Provide the (X, Y) coordinate of the cell's center where the given text is located.  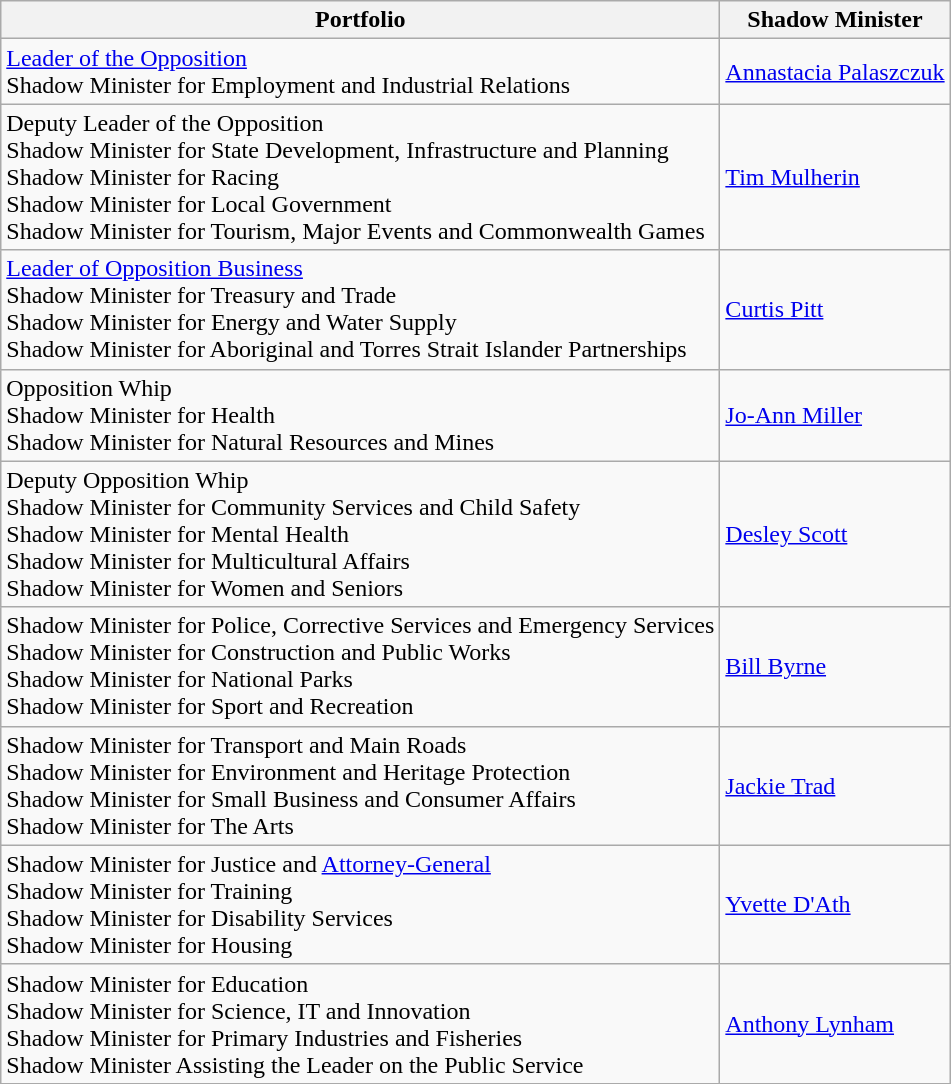
Bill Byrne (835, 666)
Curtis Pitt (835, 310)
Tim Mulherin (835, 177)
Annastacia Palaszczuk (835, 72)
Jackie Trad (835, 786)
Shadow Minister (835, 20)
Anthony Lynham (835, 1024)
Desley Scott (835, 534)
Shadow Minister for Justice and Attorney-GeneralShadow Minister for TrainingShadow Minister for Disability ServicesShadow Minister for Housing (360, 904)
Leader of the OppositionShadow Minister for Employment and Industrial Relations (360, 72)
Portfolio (360, 20)
Jo-Ann Miller (835, 415)
Opposition WhipShadow Minister for HealthShadow Minister for Natural Resources and Mines (360, 415)
Yvette D'Ath (835, 904)
